Identify which cell holds the provided text, then report its (x, y) central coordinate. 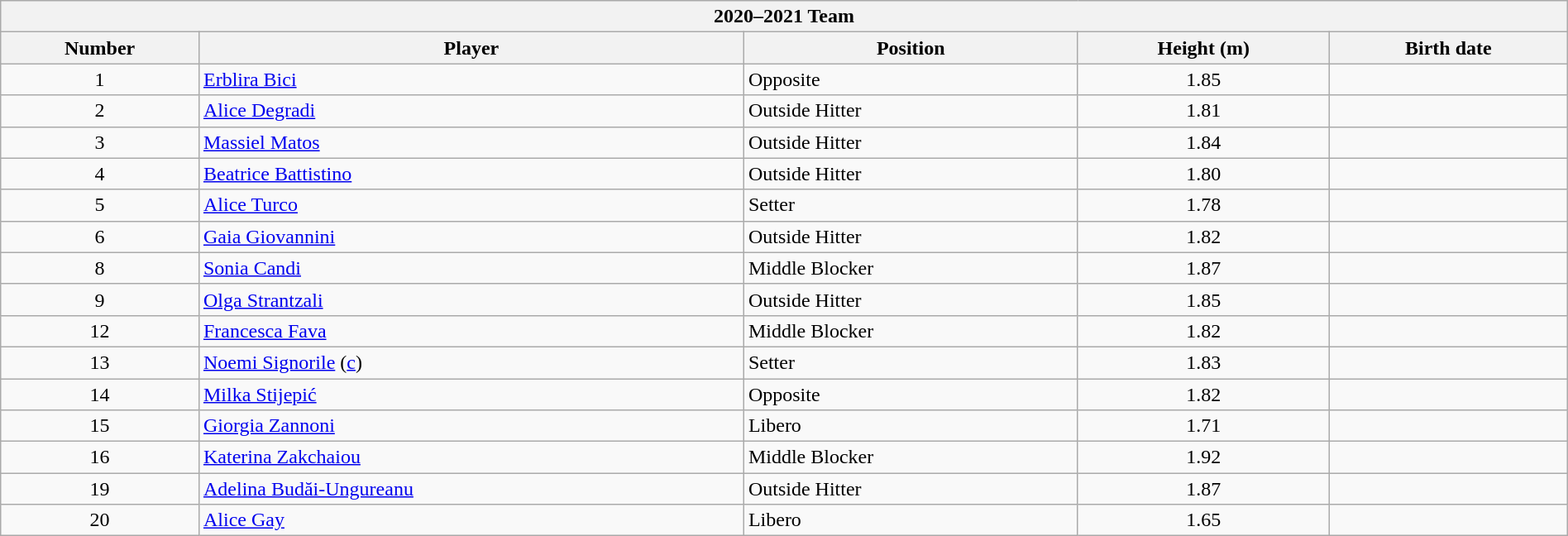
5 (100, 205)
13 (100, 362)
Francesca Fava (471, 331)
1.65 (1203, 520)
Alice Degradi (471, 111)
Sonia Candi (471, 268)
Adelina Budăi-Ungureanu (471, 489)
1.83 (1203, 362)
6 (100, 237)
Birth date (1448, 48)
19 (100, 489)
Position (911, 48)
14 (100, 395)
1.78 (1203, 205)
Giorgia Zannoni (471, 426)
1.84 (1203, 142)
1.71 (1203, 426)
2 (100, 111)
1.92 (1203, 457)
Massiel Matos (471, 142)
9 (100, 299)
Gaia Giovannini (471, 237)
12 (100, 331)
Milka Stijepić (471, 395)
Beatrice Battistino (471, 174)
Erblira Bici (471, 79)
Height (m) (1203, 48)
Olga Strantzali (471, 299)
Alice Turco (471, 205)
20 (100, 520)
1 (100, 79)
Alice Gay (471, 520)
8 (100, 268)
Noemi Signorile (c) (471, 362)
16 (100, 457)
Number (100, 48)
1.81 (1203, 111)
Player (471, 48)
3 (100, 142)
2020–2021 Team (784, 17)
15 (100, 426)
Katerina Zakchaiou (471, 457)
1.80 (1203, 174)
4 (100, 174)
